Capture the cell that displays the provided text and extract its [X, Y] central coordinate. 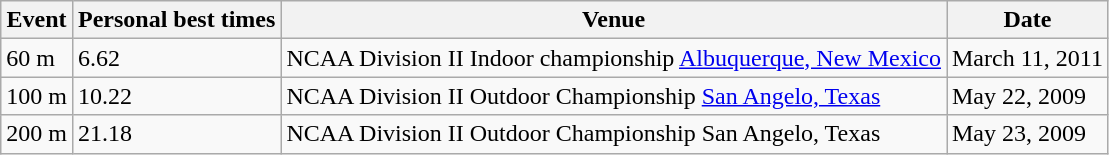
21.18 [176, 134]
May 23, 2009 [1027, 134]
6.62 [176, 58]
Event [37, 20]
200 m [37, 134]
60 m [37, 58]
10.22 [176, 96]
May 22, 2009 [1027, 96]
NCAA Division II Indoor championship Albuquerque, New Mexico [614, 58]
Personal best times [176, 20]
Venue [614, 20]
100 m [37, 96]
Date [1027, 20]
March 11, 2011 [1027, 58]
